Capture the cell that displays the provided text and extract its [x, y] central coordinate. 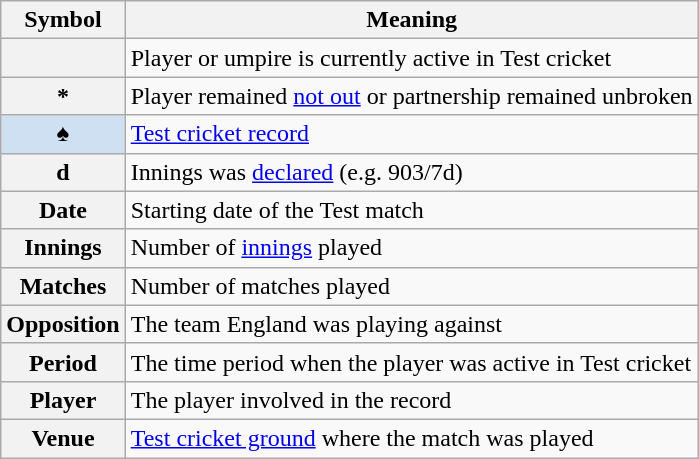
The player involved in the record [412, 400]
The time period when the player was active in Test cricket [412, 362]
Player or umpire is currently active in Test cricket [412, 58]
Matches [63, 286]
Test cricket record [412, 134]
Date [63, 210]
Number of matches played [412, 286]
* [63, 96]
Venue [63, 438]
d [63, 172]
Meaning [412, 20]
Innings was declared (e.g. 903/7d) [412, 172]
Opposition [63, 324]
Number of innings played [412, 248]
Symbol [63, 20]
♠ [63, 134]
Test cricket ground where the match was played [412, 438]
The team England was playing against [412, 324]
Innings [63, 248]
Period [63, 362]
Player [63, 400]
Starting date of the Test match [412, 210]
Player remained not out or partnership remained unbroken [412, 96]
